Find where the given text appears and provide that cell's center as [X, Y] coordinate. 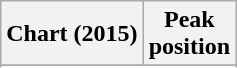
Peakposition [189, 34]
Chart (2015) [72, 34]
